From the cell containing the given text, extract its center point as [x, y] coordinate. 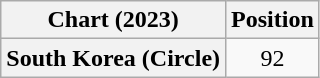
Chart (2023) [114, 20]
Position [273, 20]
92 [273, 58]
South Korea (Circle) [114, 58]
